Pinpoint the cell where the given text exists, returning its (x, y) midpoint coordinate. 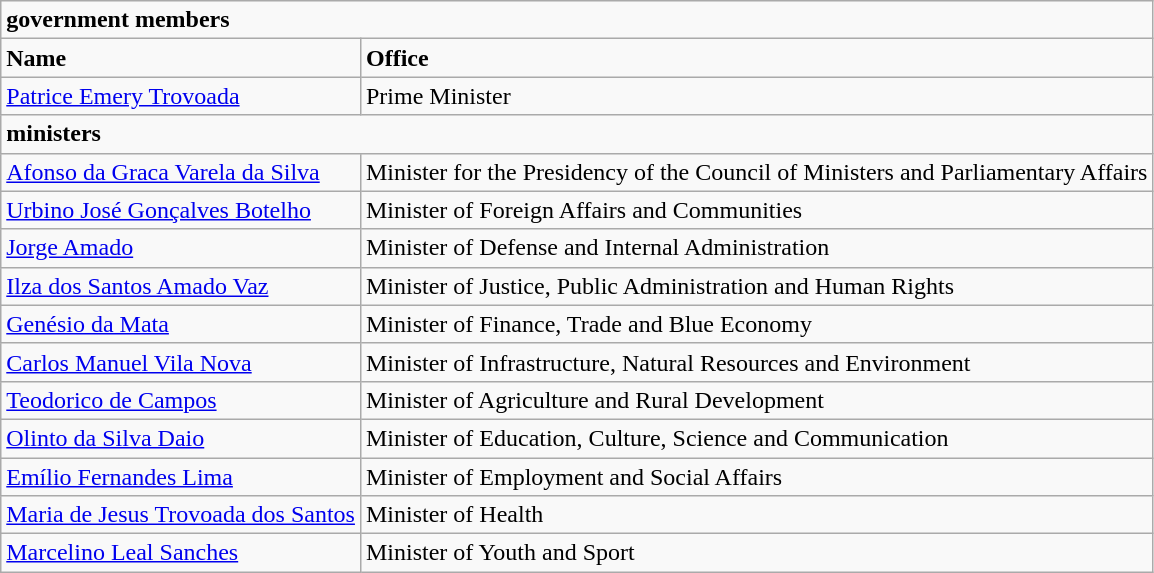
Minister of Finance, Trade and Blue Economy (756, 324)
Marcelino Leal Sanches (181, 553)
Maria de Jesus Trovoada dos Santos (181, 515)
Minister for the Presidency of the Council of Ministers and Parliamentary Affairs (756, 172)
Olinto da Silva Daio (181, 438)
Minister of Foreign Affairs and Communities (756, 210)
Ilza dos Santos Amado Vaz (181, 286)
Minister of Education, Culture, Science and Communication (756, 438)
Carlos Manuel Vila Nova (181, 362)
Minister of Justice, Public Administration and Human Rights (756, 286)
government members (577, 20)
Office (756, 58)
Minister of Infrastructure, Natural Resources and Environment (756, 362)
Teodorico de Campos (181, 400)
Genésio da Mata (181, 324)
Patrice Emery Trovoada (181, 96)
Minister of Youth and Sport (756, 553)
Minister of Employment and Social Affairs (756, 477)
Jorge Amado (181, 248)
Prime Minister (756, 96)
Urbino José Gonçalves Botelho (181, 210)
Minister of Health (756, 515)
Emílio Fernandes Lima (181, 477)
Minister of Agriculture and Rural Development (756, 400)
Minister of Defense and Internal Administration (756, 248)
Afonso da Graca Varela da Silva (181, 172)
Name (181, 58)
ministers (577, 134)
